Return the [X, Y] coordinate for the center point of the cell that contains the specified text.  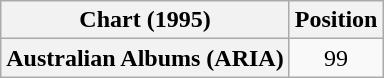
Position [336, 20]
Australian Albums (ARIA) [145, 58]
Chart (1995) [145, 20]
99 [336, 58]
